Return the (X, Y) coordinate for the center point of the cell that contains the specified text.  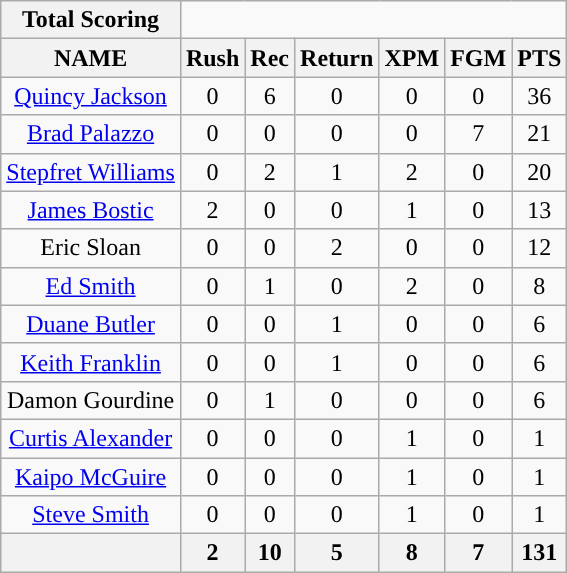
10 (270, 553)
Kaipo McGuire (91, 477)
Return (337, 58)
Eric Sloan (91, 248)
Curtis Alexander (91, 438)
Steve Smith (91, 515)
PTS (540, 58)
Total Scoring (91, 20)
Rush (212, 58)
5 (337, 553)
James Bostic (91, 210)
12 (540, 248)
20 (540, 172)
NAME (91, 58)
FGM (478, 58)
Stepfret Williams (91, 172)
Ed Smith (91, 286)
XPM (412, 58)
Damon Gourdine (91, 400)
Duane Butler (91, 324)
Rec (270, 58)
Brad Palazzo (91, 134)
131 (540, 553)
Quincy Jackson (91, 96)
Keith Franklin (91, 362)
13 (540, 210)
21 (540, 134)
36 (540, 96)
